Identify which cell holds the provided text, then report its (X, Y) central coordinate. 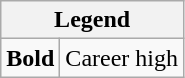
Career high (122, 58)
Legend (92, 20)
Bold (30, 58)
